Return the (X, Y) coordinate for the center point of the cell that contains the specified text.  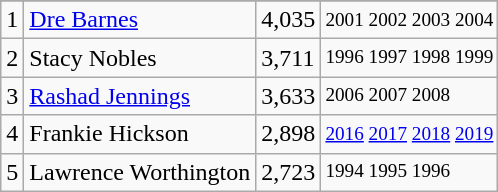
2001 2002 2003 2004 (410, 20)
Rashad Jennings (140, 96)
1996 1997 1998 1999 (410, 58)
Stacy Nobles (140, 58)
3,711 (288, 58)
2016 2017 2018 2019 (410, 134)
3,633 (288, 96)
2 (12, 58)
4,035 (288, 20)
Dre Barnes (140, 20)
Frankie Hickson (140, 134)
2006 2007 2008 (410, 96)
3 (12, 96)
2,898 (288, 134)
2,723 (288, 172)
Lawrence Worthington (140, 172)
5 (12, 172)
1994 1995 1996 (410, 172)
4 (12, 134)
1 (12, 20)
